Locate the cell with the specified text and output its [x, y] center coordinate. 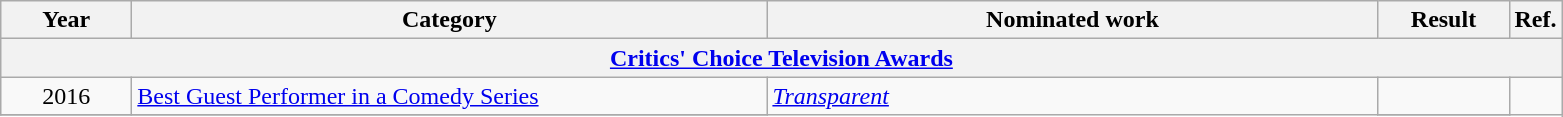
Critics' Choice Television Awards [782, 58]
Best Guest Performer in a Comedy Series [450, 96]
Ref. [1536, 20]
Nominated work [1072, 20]
Category [450, 20]
Year [66, 20]
Result [1444, 20]
2016 [66, 96]
Transparent [1072, 96]
